Identify which cell holds the provided text, then report its [X, Y] central coordinate. 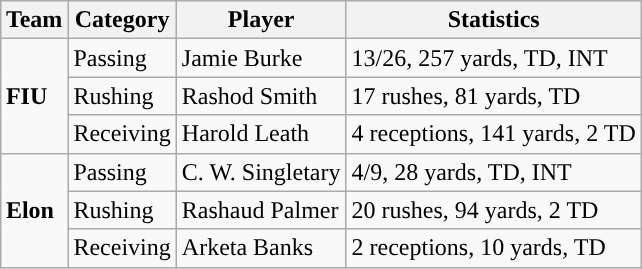
Category [122, 20]
4/9, 28 yards, TD, INT [494, 172]
Harold Leath [261, 134]
2 receptions, 10 yards, TD [494, 248]
4 receptions, 141 yards, 2 TD [494, 134]
FIU [34, 96]
Statistics [494, 20]
C. W. Singletary [261, 172]
13/26, 257 yards, TD, INT [494, 58]
Jamie Burke [261, 58]
Team [34, 20]
Arketa Banks [261, 248]
20 rushes, 94 yards, 2 TD [494, 210]
Elon [34, 210]
Player [261, 20]
Rashaud Palmer [261, 210]
Rashod Smith [261, 96]
17 rushes, 81 yards, TD [494, 96]
